Extract the [x, y] coordinate from the center of the cell holding the provided text.  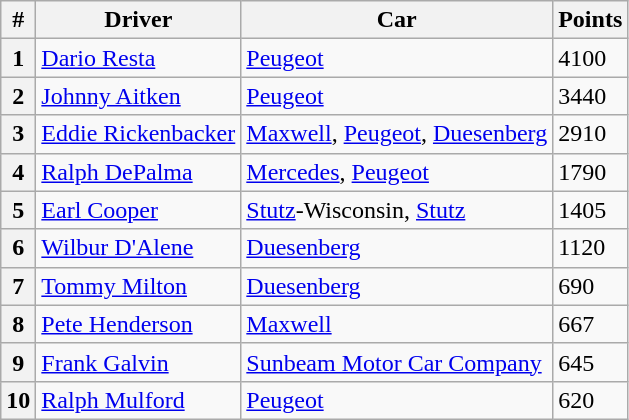
Pete Henderson [138, 324]
7 [18, 286]
1405 [590, 210]
# [18, 20]
Johnny Aitken [138, 96]
Eddie Rickenbacker [138, 134]
620 [590, 400]
4100 [590, 58]
Sunbeam Motor Car Company [397, 362]
Ralph Mulford [138, 400]
Mercedes, Peugeot [397, 172]
2 [18, 96]
6 [18, 248]
10 [18, 400]
690 [590, 286]
Dario Resta [138, 58]
Points [590, 20]
1790 [590, 172]
645 [590, 362]
Maxwell, Peugeot, Duesenberg [397, 134]
1 [18, 58]
Stutz-Wisconsin, Stutz [397, 210]
Maxwell [397, 324]
Ralph DePalma [138, 172]
8 [18, 324]
1120 [590, 248]
Wilbur D'Alene [138, 248]
3440 [590, 96]
Car [397, 20]
Frank Galvin [138, 362]
3 [18, 134]
Earl Cooper [138, 210]
2910 [590, 134]
Tommy Milton [138, 286]
9 [18, 362]
5 [18, 210]
667 [590, 324]
Driver [138, 20]
4 [18, 172]
